Provide the [x, y] coordinate of the cell's center where the given text is located.  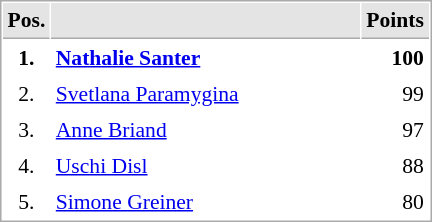
Anne Briand [206, 129]
1. [26, 57]
99 [396, 93]
80 [396, 201]
100 [396, 57]
3. [26, 129]
2. [26, 93]
88 [396, 165]
Simone Greiner [206, 201]
Pos. [26, 21]
Nathalie Santer [206, 57]
Svetlana Paramygina [206, 93]
Uschi Disl [206, 165]
4. [26, 165]
97 [396, 129]
5. [26, 201]
Points [396, 21]
